Determine the [x, y] coordinate at the center of the cell enclosing the given text.  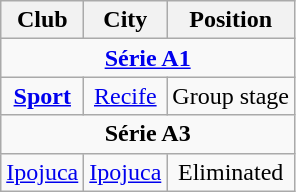
Eliminated [231, 172]
Série A3 [148, 134]
City [126, 20]
Série A1 [148, 58]
Sport [42, 96]
Club [42, 20]
Position [231, 20]
Group stage [231, 96]
Recife [126, 96]
